Extract the (X, Y) coordinate from the center of the cell holding the provided text.  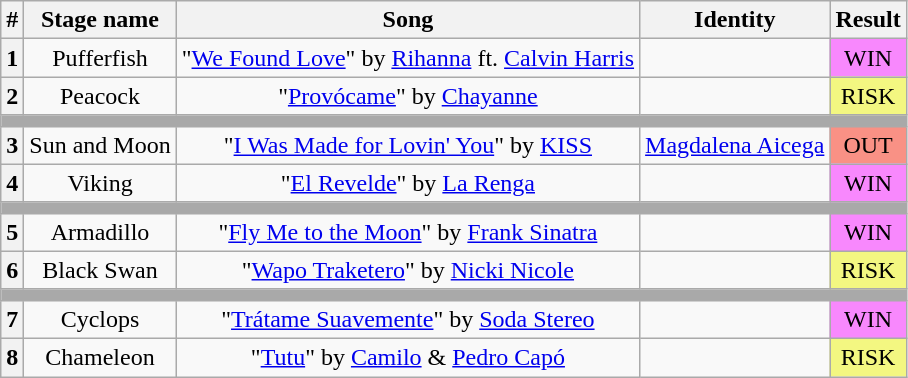
"We Found Love" by Rihanna ft. Calvin Harris (408, 58)
"Wapo Traketero" by Nicki Nicole (408, 270)
1 (12, 58)
Stage name (100, 20)
7 (12, 319)
"Fly Me to the Moon" by Frank Sinatra (408, 232)
Armadillo (100, 232)
Magdalena Aicega (735, 145)
3 (12, 145)
8 (12, 357)
Cyclops (100, 319)
Peacock (100, 96)
"Tutu" by Camilo & Pedro Capó (408, 357)
4 (12, 183)
"Provócame" by Chayanne (408, 96)
Viking (100, 183)
5 (12, 232)
# (12, 20)
Song (408, 20)
Pufferfish (100, 58)
Sun and Moon (100, 145)
Identity (735, 20)
6 (12, 270)
Chameleon (100, 357)
Black Swan (100, 270)
Result (868, 20)
OUT (868, 145)
2 (12, 96)
"I Was Made for Lovin' You" by KISS (408, 145)
"Trátame Suavemente" by Soda Stereo (408, 319)
"El Revelde" by La Renga (408, 183)
